Provide the [x, y] coordinate of the cell's center where the given text is located.  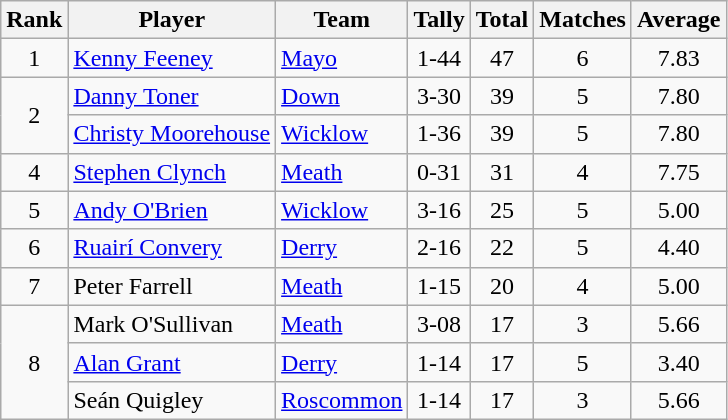
3-30 [439, 96]
Rank [34, 20]
3-08 [439, 324]
4.40 [678, 248]
Team [342, 20]
3-16 [439, 210]
Danny Toner [172, 96]
Down [342, 96]
Christy Moorehouse [172, 134]
Alan Grant [172, 362]
Tally [439, 20]
2 [34, 115]
Matches [583, 20]
31 [502, 172]
Mayo [342, 58]
0-31 [439, 172]
1-44 [439, 58]
Stephen Clynch [172, 172]
Andy O'Brien [172, 210]
1-36 [439, 134]
1-15 [439, 286]
Ruairí Convery [172, 248]
Mark O'Sullivan [172, 324]
Peter Farrell [172, 286]
7 [34, 286]
Total [502, 20]
3.40 [678, 362]
Average [678, 20]
Kenny Feeney [172, 58]
2-16 [439, 248]
Player [172, 20]
47 [502, 58]
Seán Quigley [172, 400]
Roscommon [342, 400]
22 [502, 248]
7.83 [678, 58]
1 [34, 58]
20 [502, 286]
25 [502, 210]
8 [34, 362]
7.75 [678, 172]
